Return (X, Y) of the center of cell containing provided text 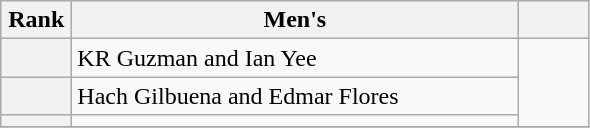
KR Guzman and Ian Yee (295, 58)
Rank (36, 20)
Men's (295, 20)
Hach Gilbuena and Edmar Flores (295, 96)
